For the text-containing cell, return its midpoint in [x, y] coordinate format. 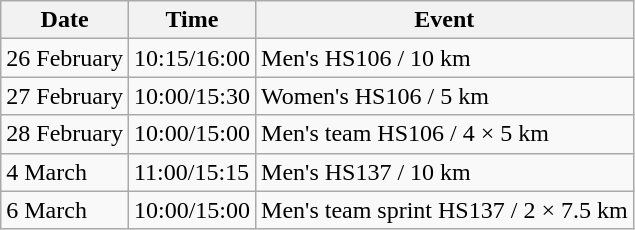
28 February [65, 134]
Time [192, 20]
Event [445, 20]
11:00/15:15 [192, 172]
26 February [65, 58]
Women's HS106 / 5 km [445, 96]
Men's HS137 / 10 km [445, 172]
Men's HS106 / 10 km [445, 58]
10:15/16:00 [192, 58]
4 March [65, 172]
Men's team HS106 / 4 × 5 km [445, 134]
10:00/15:30 [192, 96]
Date [65, 20]
Men's team sprint HS137 / 2 × 7.5 km [445, 210]
27 February [65, 96]
6 March [65, 210]
